For the text-containing cell, return its midpoint in [X, Y] coordinate format. 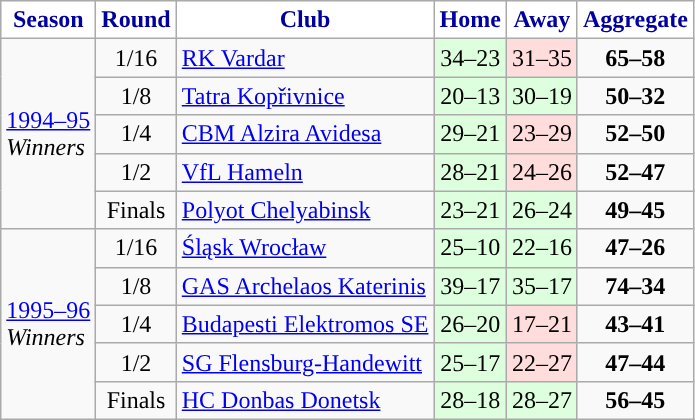
20–13 [470, 96]
GAS Archelaos Katerinis [305, 286]
1994–95 Winners [48, 134]
Away [542, 20]
CBM Alzira Avidesa [305, 134]
50–32 [635, 96]
28–18 [470, 400]
47–26 [635, 248]
17–21 [542, 324]
47–44 [635, 362]
43–41 [635, 324]
26–20 [470, 324]
SG Flensburg-Handewitt [305, 362]
23–29 [542, 134]
35–17 [542, 286]
65–58 [635, 58]
56–45 [635, 400]
49–45 [635, 210]
Club [305, 20]
52–47 [635, 172]
39–17 [470, 286]
30–19 [542, 96]
Round [136, 20]
Aggregate [635, 20]
Season [48, 20]
HC Donbas Donetsk [305, 400]
Tatra Kopřivnice [305, 96]
26–24 [542, 210]
25–17 [470, 362]
Budapesti Elektromos SE [305, 324]
Home [470, 20]
VfL Hameln [305, 172]
52–50 [635, 134]
22–16 [542, 248]
28–21 [470, 172]
28–27 [542, 400]
RK Vardar [305, 58]
Śląsk Wrocław [305, 248]
22–27 [542, 362]
24–26 [542, 172]
29–21 [470, 134]
1995–96 Winners [48, 324]
Polyot Chelyabinsk [305, 210]
31–35 [542, 58]
23–21 [470, 210]
34–23 [470, 58]
25–10 [470, 248]
74–34 [635, 286]
